For the text-containing cell, return its midpoint in (X, Y) coordinate format. 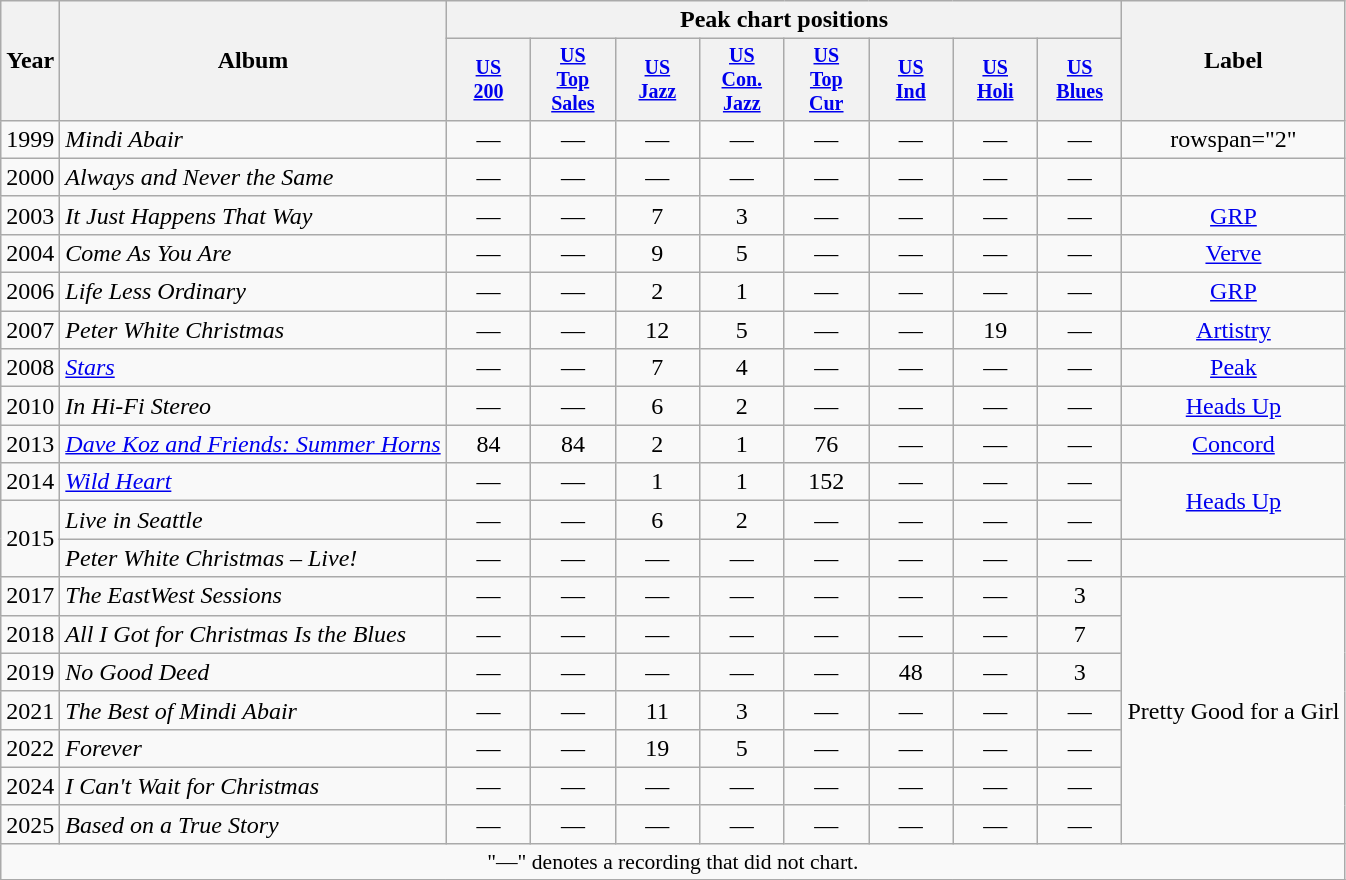
2008 (30, 368)
USBlues (1079, 80)
Mindi Abair (253, 139)
2018 (30, 634)
Wild Heart (253, 482)
2007 (30, 330)
2010 (30, 406)
Dave Koz and Friends: Summer Horns (253, 444)
Stars (253, 368)
11 (657, 710)
Peter White Christmas (253, 330)
2006 (30, 292)
Always and Never the Same (253, 177)
The EastWest Sessions (253, 596)
9 (657, 253)
USHoli (995, 80)
"—" denotes a recording that did not chart. (673, 861)
All I Got for Christmas Is the Blues (253, 634)
2019 (30, 672)
USTopSales (573, 80)
2015 (30, 539)
rowspan="2" (1234, 139)
US200 (488, 80)
2014 (30, 482)
Peter White Christmas – Live! (253, 558)
Based on a True Story (253, 824)
2003 (30, 215)
Peak (1234, 368)
Peak chart positions (784, 20)
USTopCur (826, 80)
Pretty Good for a Girl (1234, 710)
The Best of Mindi Abair (253, 710)
It Just Happens That Way (253, 215)
2013 (30, 444)
No Good Deed (253, 672)
4 (742, 368)
Verve (1234, 253)
USInd (911, 80)
12 (657, 330)
2024 (30, 786)
48 (911, 672)
Live in Seattle (253, 520)
152 (826, 482)
Year (30, 61)
2021 (30, 710)
Concord (1234, 444)
USCon.Jazz (742, 80)
2025 (30, 824)
2022 (30, 748)
2017 (30, 596)
Forever (253, 748)
I Can't Wait for Christmas (253, 786)
Come As You Are (253, 253)
In Hi-Fi Stereo (253, 406)
Artistry (1234, 330)
76 (826, 444)
Label (1234, 61)
Life Less Ordinary (253, 292)
USJazz (657, 80)
1999 (30, 139)
2004 (30, 253)
2000 (30, 177)
Album (253, 61)
